Determine the (x, y) coordinate at the center of the cell enclosing the given text.  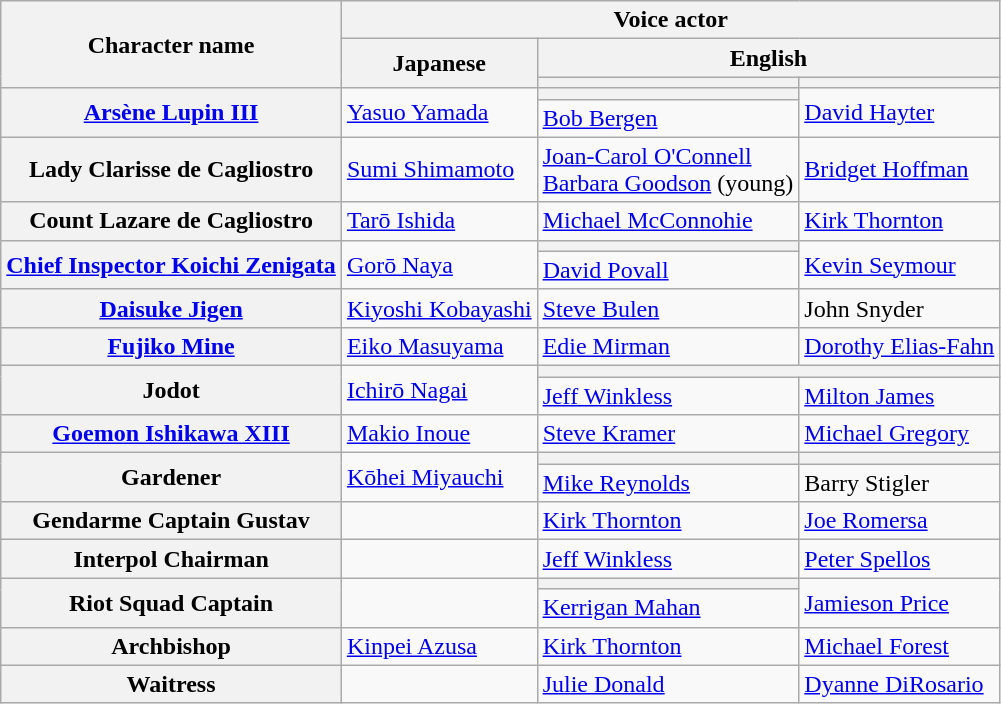
Arsène Lupin III (172, 112)
Tarō Ishida (439, 221)
Fujiko Mine (172, 346)
Japanese (439, 64)
Count Lazare de Cagliostro (172, 221)
Kiyoshi Kobayashi (439, 308)
David Hayter (900, 112)
Goemon Ishikawa XIII (172, 434)
Steve Kramer (668, 434)
David Povall (668, 270)
Mike Reynolds (668, 483)
Michael Forest (900, 646)
Character name (172, 44)
Eiko Masuyama (439, 346)
Gendarme Captain Gustav (172, 521)
Waitress (172, 684)
Milton James (900, 395)
Kevin Seymour (900, 264)
Gardener (172, 478)
Joe Romersa (900, 521)
Yasuo Yamada (439, 112)
Kōhei Miyauchi (439, 478)
Steve Bulen (668, 308)
Barry Stigler (900, 483)
John Snyder (900, 308)
Voice actor (670, 20)
Michael Gregory (900, 434)
Kerrigan Mahan (668, 608)
Sumi Shimamoto (439, 170)
Daisuke Jigen (172, 308)
English (768, 58)
Ichirō Nagai (439, 390)
Dyanne DiRosario (900, 684)
Bob Bergen (668, 118)
Chief Inspector Koichi Zenigata (172, 264)
Makio Inoue (439, 434)
Edie Mirman (668, 346)
Jamieson Price (900, 602)
Gorō Naya (439, 264)
Bridget Hoffman (900, 170)
Jodot (172, 390)
Dorothy Elias-Fahn (900, 346)
Lady Clarisse de Cagliostro (172, 170)
Riot Squad Captain (172, 602)
Peter Spellos (900, 559)
Interpol Chairman (172, 559)
Archbishop (172, 646)
Kinpei Azusa (439, 646)
Michael McConnohie (668, 221)
Joan-Carol O'ConnellBarbara Goodson (young) (668, 170)
Julie Donald (668, 684)
